Scan for the cell matching the given text and deliver its [x, y] coordinate at center. 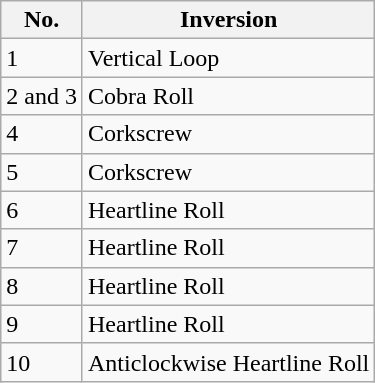
Anticlockwise Heartline Roll [228, 362]
2 and 3 [42, 96]
4 [42, 134]
7 [42, 248]
6 [42, 210]
5 [42, 172]
8 [42, 286]
Vertical Loop [228, 58]
1 [42, 58]
No. [42, 20]
Cobra Roll [228, 96]
Inversion [228, 20]
9 [42, 324]
10 [42, 362]
